Provide the [x, y] coordinate of the cell's center where the given text is located.  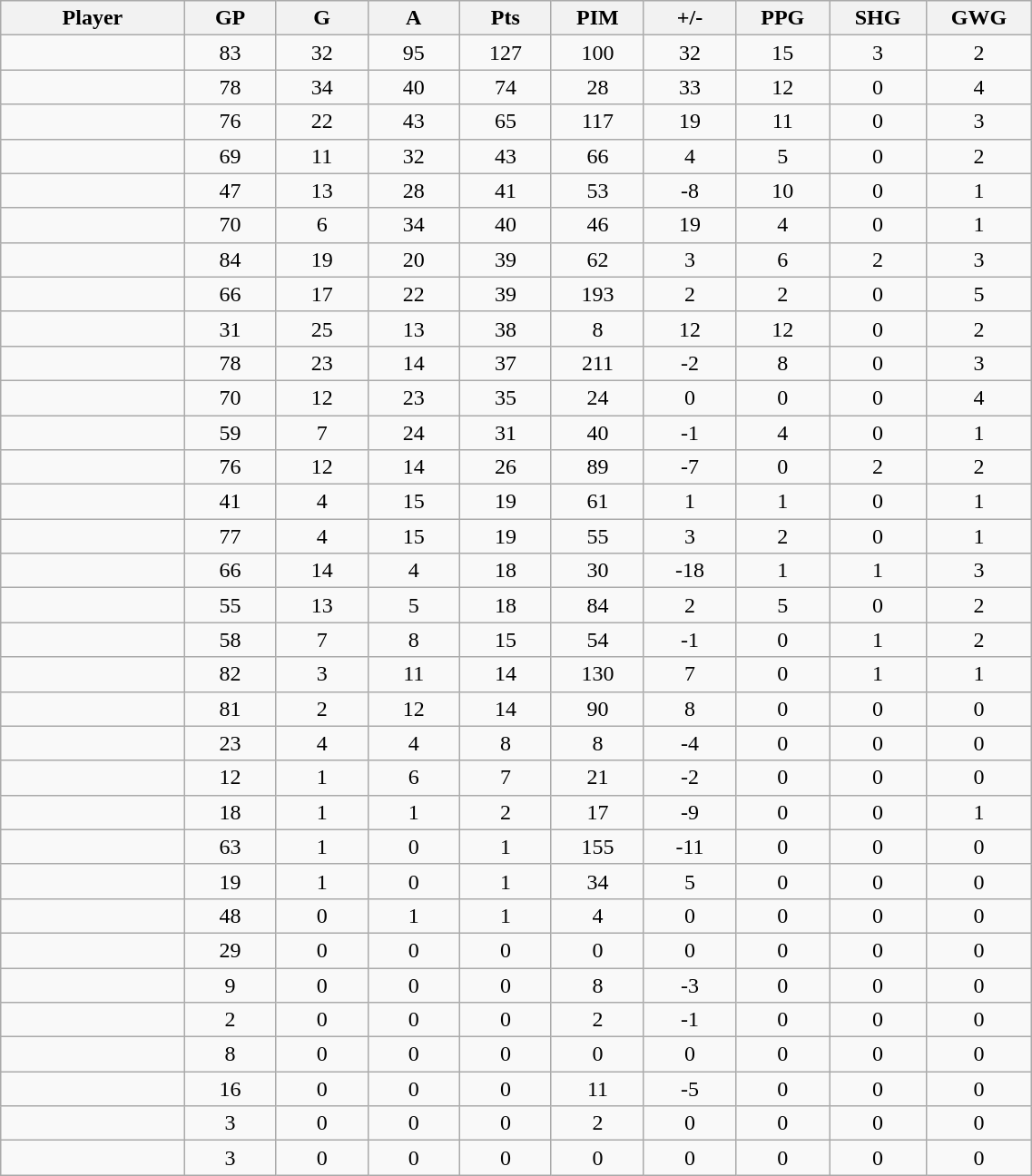
33 [690, 87]
155 [597, 847]
-5 [690, 1089]
Pts [505, 18]
130 [597, 674]
127 [505, 53]
GWG [978, 18]
47 [231, 191]
GP [231, 18]
59 [231, 433]
54 [597, 640]
-4 [690, 743]
Player [93, 18]
25 [321, 328]
20 [414, 260]
35 [505, 397]
10 [782, 191]
-8 [690, 191]
83 [231, 53]
-9 [690, 812]
PPG [782, 18]
-18 [690, 571]
A [414, 18]
-7 [690, 467]
211 [597, 363]
29 [231, 950]
SHG [878, 18]
-11 [690, 847]
62 [597, 260]
82 [231, 674]
46 [597, 225]
G [321, 18]
89 [597, 467]
PIM [597, 18]
-3 [690, 985]
38 [505, 328]
61 [597, 502]
65 [505, 122]
53 [597, 191]
95 [414, 53]
69 [231, 156]
16 [231, 1089]
74 [505, 87]
9 [231, 985]
77 [231, 536]
48 [231, 916]
117 [597, 122]
21 [597, 778]
26 [505, 467]
30 [597, 571]
81 [231, 709]
193 [597, 294]
90 [597, 709]
58 [231, 640]
63 [231, 847]
+/- [690, 18]
37 [505, 363]
100 [597, 53]
